Locate the cell with the specified text and output its (X, Y) center coordinate. 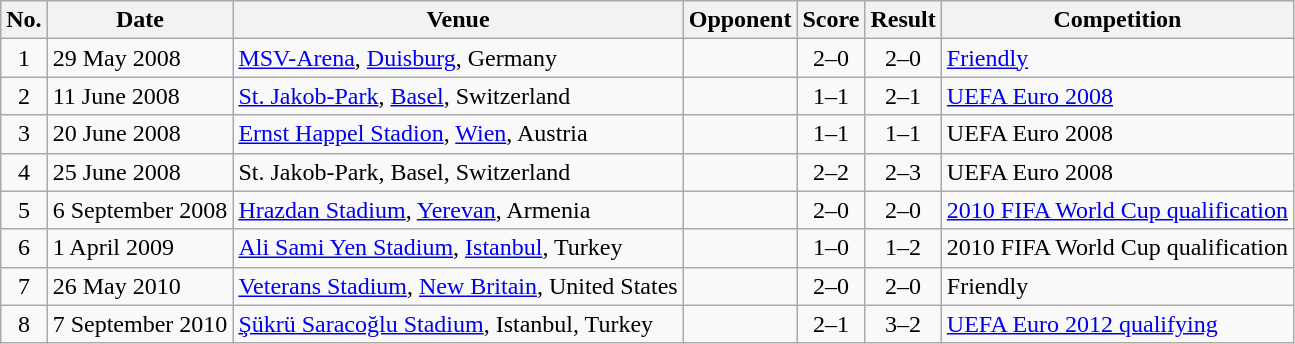
1 (24, 58)
11 June 2008 (140, 96)
Ali Sami Yen Stadium, Istanbul, Turkey (458, 248)
1–0 (831, 248)
3–2 (903, 324)
Veterans Stadium, New Britain, United States (458, 286)
7 September 2010 (140, 324)
Result (903, 20)
Venue (458, 20)
29 May 2008 (140, 58)
4 (24, 172)
Competition (1117, 20)
26 May 2010 (140, 286)
2 (24, 96)
6 (24, 248)
1–2 (903, 248)
2–3 (903, 172)
Ernst Happel Stadion, Wien, Austria (458, 134)
Score (831, 20)
Date (140, 20)
25 June 2008 (140, 172)
MSV-Arena, Duisburg, Germany (458, 58)
Hrazdan Stadium, Yerevan, Armenia (458, 210)
5 (24, 210)
3 (24, 134)
1 April 2009 (140, 248)
20 June 2008 (140, 134)
Şükrü Saracoğlu Stadium, Istanbul, Turkey (458, 324)
2–2 (831, 172)
UEFA Euro 2012 qualifying (1117, 324)
Opponent (740, 20)
No. (24, 20)
8 (24, 324)
6 September 2008 (140, 210)
7 (24, 286)
